Return the (X, Y) coordinate for the center point of the cell that contains the specified text.  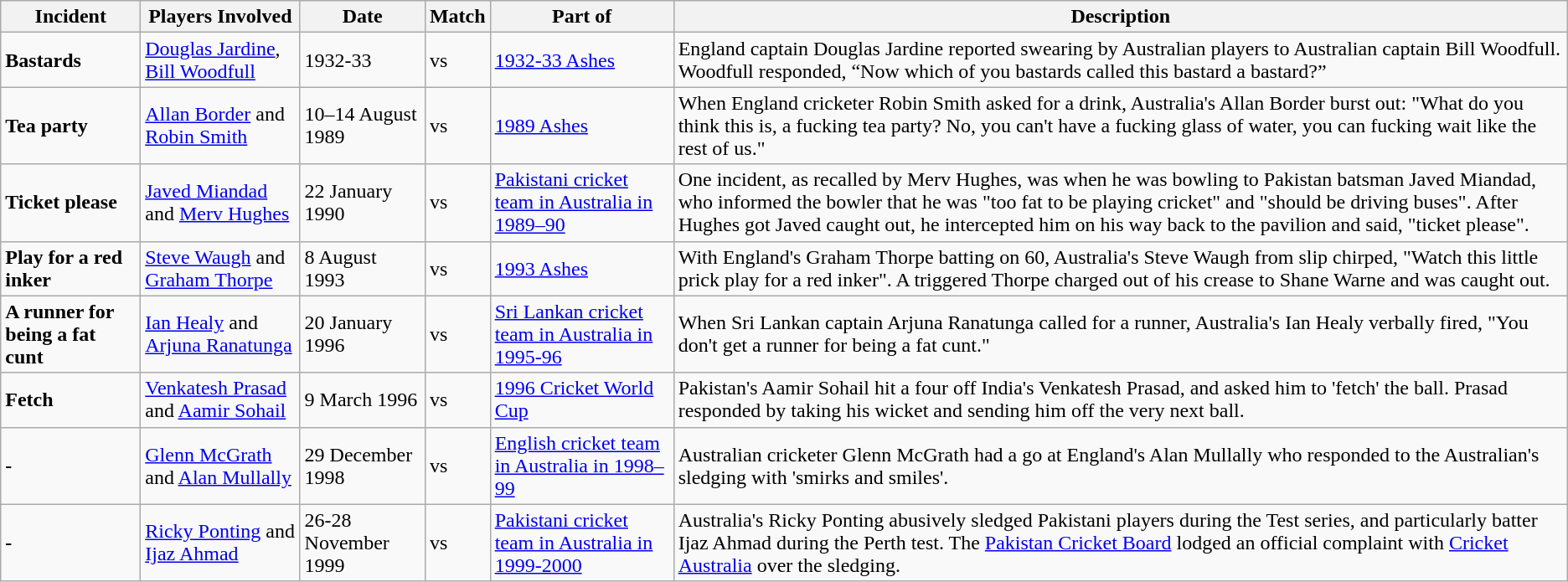
1993 Ashes (581, 268)
8 August 1993 (362, 268)
1996 Cricket World Cup (581, 400)
Date (362, 17)
Ian Healy and Arjuna Ranatunga (220, 334)
When Sri Lankan captain Arjuna Ranatunga called for a runner, Australia's Ian Healy verbally fired, "You don't get a runner for being a fat cunt." (1121, 334)
Allan Border and Robin Smith (220, 126)
Pakistani cricket team in Australia in 1999-2000 (581, 543)
Ricky Ponting and Ijaz Ahmad (220, 543)
Javed Miandad and Merv Hughes (220, 203)
Steve Waugh and Graham Thorpe (220, 268)
A runner for being a fat cunt (70, 334)
Players Involved (220, 17)
9 March 1996 (362, 400)
Ticket please (70, 203)
Incident (70, 17)
Australian cricketer Glenn McGrath had a go at England's Alan Mullally who responded to the Australian's sledging with 'smirks and smiles'. (1121, 466)
Douglas Jardine, Bill Woodfull (220, 60)
Tea party (70, 126)
1932-33 (362, 60)
10–14 August 1989 (362, 126)
1932-33 Ashes (581, 60)
English cricket team in Australia in 1998–99 (581, 466)
29 December 1998 (362, 466)
Match (457, 17)
22 January 1990 (362, 203)
Sri Lankan cricket team in Australia in 1995-96 (581, 334)
Glenn McGrath and Alan Mullally (220, 466)
Venkatesh Prasad and Aamir Sohail (220, 400)
Play for a red inker (70, 268)
Part of (581, 17)
26-28 November 1999 (362, 543)
1989 Ashes (581, 126)
Pakistani cricket team in Australia in 1989–90 (581, 203)
Fetch (70, 400)
Bastards (70, 60)
20 January 1996 (362, 334)
Description (1121, 17)
